For the text-containing cell, return its midpoint in (X, Y) coordinate format. 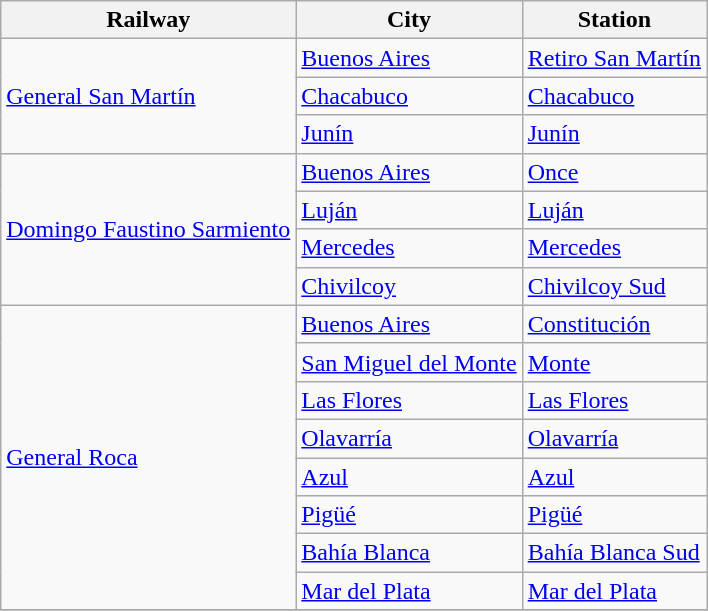
Once (614, 172)
General San Martín (148, 96)
Domingo Faustino Sarmiento (148, 229)
San Miguel del Monte (409, 362)
Chivilcoy Sud (614, 286)
Bahía Blanca Sud (614, 553)
Railway (148, 20)
Chivilcoy (409, 286)
Station (614, 20)
Bahía Blanca (409, 553)
Monte (614, 362)
Constitución (614, 324)
Retiro San Martín (614, 58)
General Roca (148, 457)
City (409, 20)
